Provide the (X, Y) coordinate of the cell's center where the given text is located.  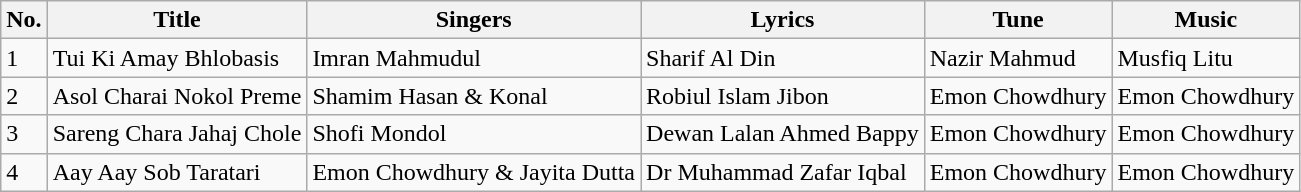
Sharif Al Din (783, 58)
1 (24, 58)
Title (177, 20)
Emon Chowdhury & Jayita Dutta (474, 172)
Dewan Lalan Ahmed Bappy (783, 134)
Musfiq Litu (1206, 58)
Nazir Mahmud (1018, 58)
Imran Mahmudul (474, 58)
Robiul Islam Jibon (783, 96)
Music (1206, 20)
Lyrics (783, 20)
4 (24, 172)
Singers (474, 20)
2 (24, 96)
No. (24, 20)
Aay Aay Sob Taratari (177, 172)
Asol Charai Nokol Preme (177, 96)
Shamim Hasan & Konal (474, 96)
Sareng Chara Jahaj Chole (177, 134)
Tui Ki Amay Bhlobasis (177, 58)
Shofi Mondol (474, 134)
Tune (1018, 20)
Dr Muhammad Zafar Iqbal (783, 172)
3 (24, 134)
